Pinpoint the cell where the given text exists, returning its [x, y] midpoint coordinate. 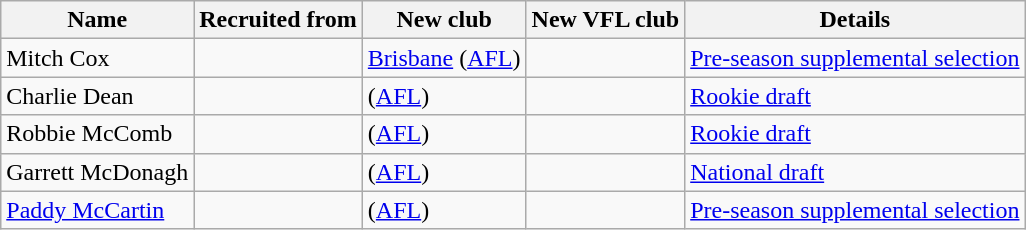
Mitch Cox [98, 58]
Name [98, 20]
National draft [855, 172]
Brisbane (AFL) [444, 58]
Robbie McComb [98, 134]
Charlie Dean [98, 96]
New club [444, 20]
Recruited from [278, 20]
New VFL club [606, 20]
Paddy McCartin [98, 210]
Details [855, 20]
Garrett McDonagh [98, 172]
